Detect which cell encompasses the target text, then output its (x, y) center coordinate. 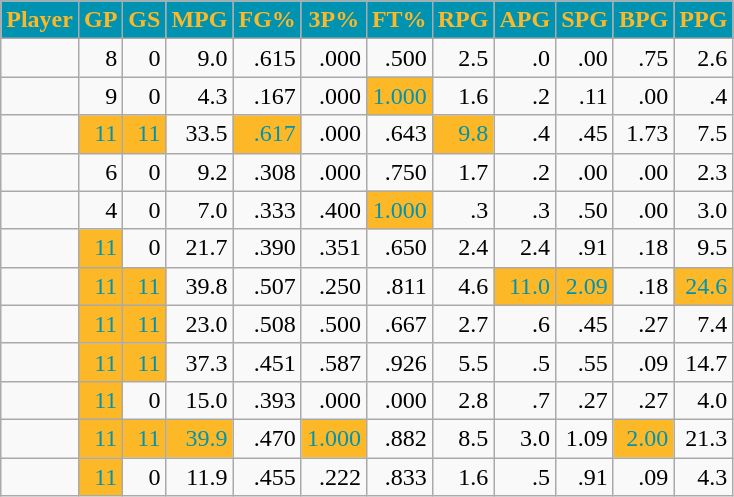
.167 (267, 96)
.7 (525, 400)
.643 (399, 134)
GS (144, 20)
9 (100, 96)
.250 (334, 286)
.926 (399, 362)
24.6 (704, 286)
4.6 (463, 286)
.75 (643, 58)
.0 (525, 58)
PPG (704, 20)
.470 (267, 438)
15.0 (200, 400)
4 (100, 210)
.615 (267, 58)
23.0 (200, 324)
2.09 (585, 286)
1.7 (463, 172)
.650 (399, 248)
9.5 (704, 248)
2.00 (643, 438)
.750 (399, 172)
8.5 (463, 438)
SPG (585, 20)
5.5 (463, 362)
.222 (334, 477)
3P% (334, 20)
6 (100, 172)
FT% (399, 20)
39.9 (200, 438)
21.7 (200, 248)
.617 (267, 134)
2.5 (463, 58)
39.8 (200, 286)
21.3 (704, 438)
.667 (399, 324)
4.0 (704, 400)
BPG (643, 20)
Player (40, 20)
.55 (585, 362)
.393 (267, 400)
7.0 (200, 210)
2.7 (463, 324)
8 (100, 58)
.11 (585, 96)
APG (525, 20)
.6 (525, 324)
1.09 (585, 438)
9.2 (200, 172)
RPG (463, 20)
.455 (267, 477)
2.8 (463, 400)
.390 (267, 248)
.351 (334, 248)
11.0 (525, 286)
.507 (267, 286)
7.4 (704, 324)
.333 (267, 210)
37.3 (200, 362)
.882 (399, 438)
11.9 (200, 477)
33.5 (200, 134)
.451 (267, 362)
.811 (399, 286)
9.0 (200, 58)
.587 (334, 362)
14.7 (704, 362)
.400 (334, 210)
.50 (585, 210)
2.6 (704, 58)
MPG (200, 20)
FG% (267, 20)
GP (100, 20)
.308 (267, 172)
9.8 (463, 134)
.833 (399, 477)
1.73 (643, 134)
.508 (267, 324)
2.3 (704, 172)
7.5 (704, 134)
